Detect which cell encompasses the target text, then output its [X, Y] center coordinate. 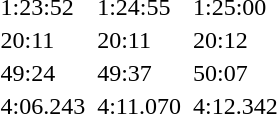
20:11 [140, 40]
49:37 [140, 73]
